Determine the [X, Y] coordinate at the center of the cell enclosing the given text.  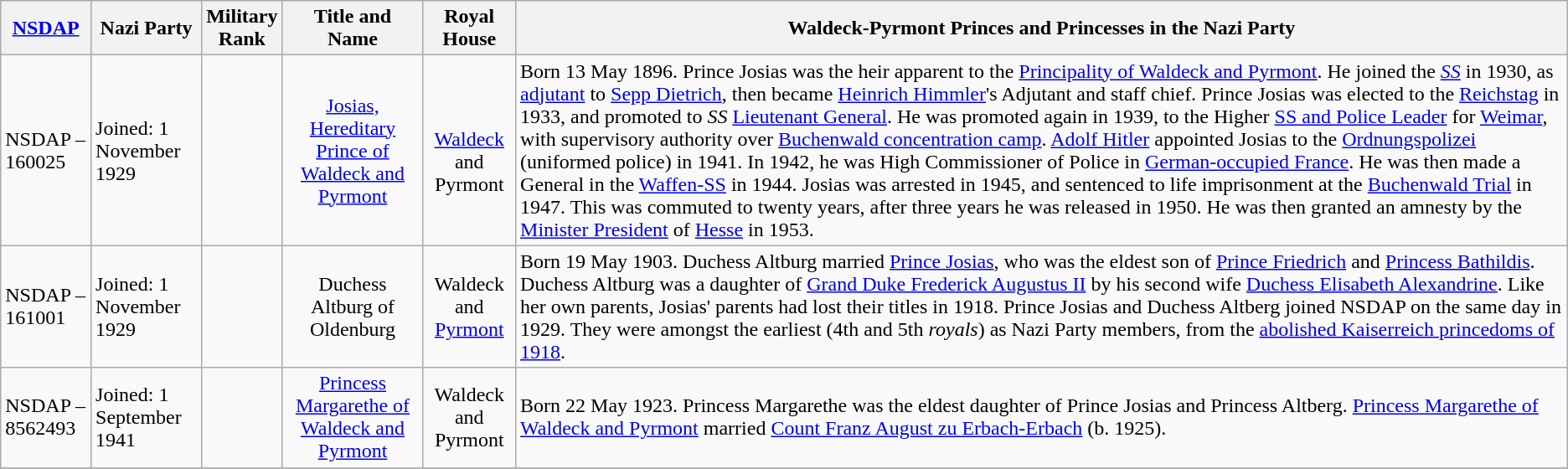
Title andName [353, 28]
Josias, Hereditary Prince of Waldeck and Pyrmont [353, 151]
Duchess Altburg of Oldenburg [353, 307]
NSDAP [46, 28]
NSDAP – 160025 [46, 151]
NSDAP – 8562493 [46, 417]
Nazi Party [147, 28]
NSDAP – 161001 [46, 307]
RoyalHouse [469, 28]
Princess Margarethe of Waldeck and Pyrmont [353, 417]
MilitaryRank [242, 28]
Joined: 1 September 1941 [147, 417]
Waldeck-Pyrmont Princes and Princesses in the Nazi Party [1042, 28]
